Output the (x, y) coordinate of the center of the cell containing the given text.  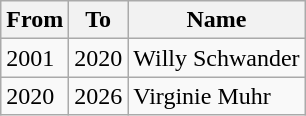
2001 (35, 58)
Willy Schwander (216, 58)
Name (216, 20)
2026 (98, 96)
From (35, 20)
To (98, 20)
Virginie Muhr (216, 96)
